From the cell containing the given text, extract its center point as (x, y) coordinate. 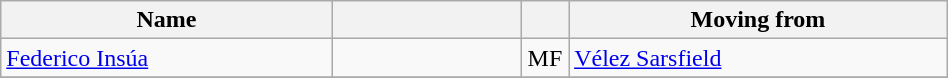
Name (166, 20)
Moving from (758, 20)
MF (544, 58)
Federico Insúa (166, 58)
Vélez Sarsfield (758, 58)
